Detect which cell encompasses the target text, then output its [X, Y] center coordinate. 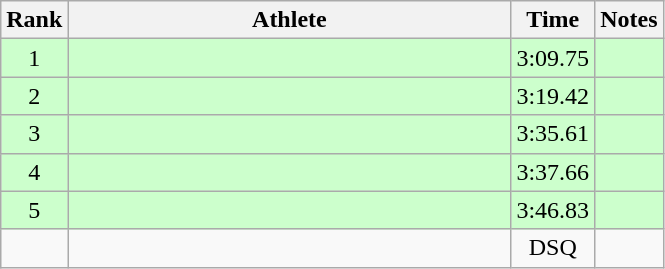
3:46.83 [553, 210]
3:19.42 [553, 96]
1 [34, 58]
Time [553, 20]
DSQ [553, 248]
2 [34, 96]
3:37.66 [553, 172]
4 [34, 172]
5 [34, 210]
3 [34, 134]
Athlete [290, 20]
Notes [629, 20]
3:09.75 [553, 58]
3:35.61 [553, 134]
Rank [34, 20]
